Determine the [x, y] coordinate at the center of the cell enclosing the given text.  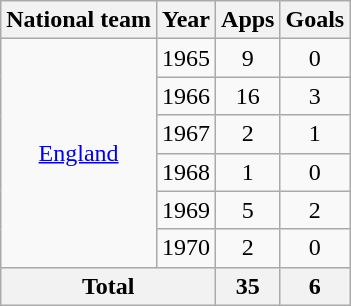
Apps [248, 20]
5 [248, 210]
1968 [186, 172]
1970 [186, 248]
1965 [186, 58]
1967 [186, 134]
1966 [186, 96]
1969 [186, 210]
Goals [315, 20]
National team [79, 20]
Total [108, 286]
6 [315, 286]
Year [186, 20]
9 [248, 58]
3 [315, 96]
35 [248, 286]
England [79, 153]
16 [248, 96]
